For the text-containing cell, return its midpoint in [x, y] coordinate format. 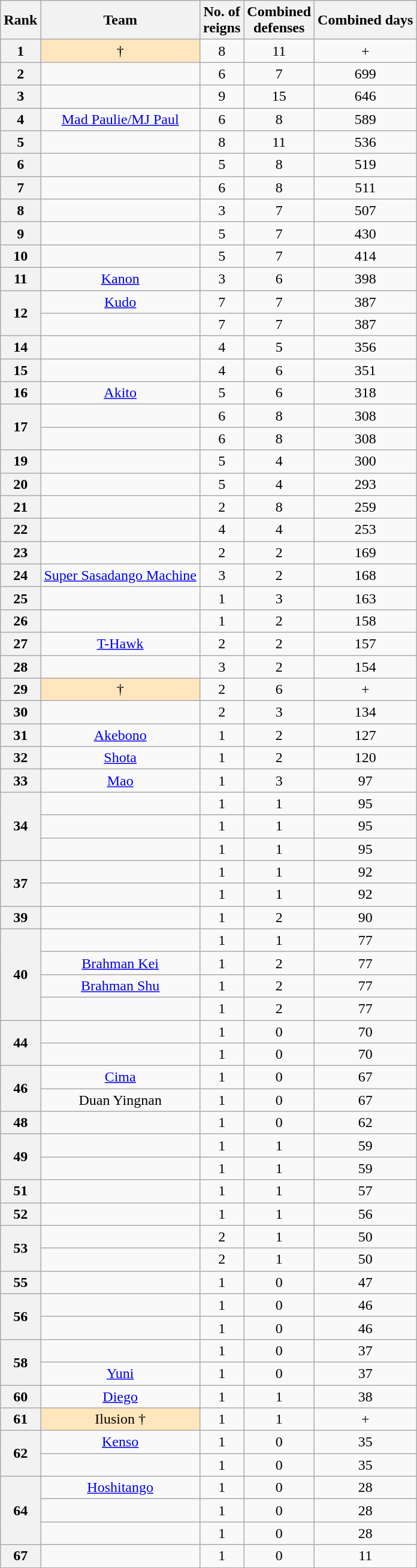
30 [20, 712]
64 [20, 1510]
58 [20, 1362]
519 [365, 165]
Super Sasadango Machine [120, 575]
Kanon [120, 279]
22 [20, 530]
Combined days [365, 20]
57 [365, 1191]
414 [365, 256]
53 [20, 1248]
97 [365, 781]
Akebono [120, 735]
Cima [120, 1077]
T-Hawk [120, 643]
19 [20, 461]
23 [20, 552]
Shota [120, 758]
430 [365, 233]
20 [20, 484]
Mao [120, 781]
154 [365, 667]
17 [20, 427]
61 [20, 1419]
127 [365, 735]
No. ofreigns [222, 20]
Team [120, 20]
25 [20, 598]
351 [365, 370]
12 [20, 313]
Hoshitango [120, 1488]
356 [365, 348]
38 [365, 1397]
398 [365, 279]
51 [20, 1191]
Akito [120, 393]
24 [20, 575]
49 [20, 1157]
536 [365, 142]
Rank [20, 20]
14 [20, 348]
120 [365, 758]
40 [20, 974]
699 [365, 74]
Kudo [120, 301]
Ilusion † [120, 1419]
21 [20, 507]
26 [20, 621]
Brahman Shu [120, 986]
32 [20, 758]
31 [20, 735]
90 [365, 917]
55 [20, 1282]
Duan Yingnan [120, 1100]
48 [20, 1123]
47 [365, 1282]
134 [365, 712]
27 [20, 643]
169 [365, 552]
29 [20, 690]
34 [20, 826]
Yuni [120, 1373]
Diego [120, 1397]
39 [20, 917]
259 [365, 507]
Kenso [120, 1442]
157 [365, 643]
158 [365, 621]
168 [365, 575]
163 [365, 598]
589 [365, 119]
300 [365, 461]
646 [365, 96]
507 [365, 210]
33 [20, 781]
52 [20, 1214]
16 [20, 393]
60 [20, 1397]
511 [365, 188]
10 [20, 256]
44 [20, 1043]
293 [365, 484]
253 [365, 530]
Mad Paulie/MJ Paul [120, 119]
Brahman Kei [120, 963]
Combineddefenses [279, 20]
318 [365, 393]
